Scan for the cell matching the given text and deliver its [X, Y] coordinate at center. 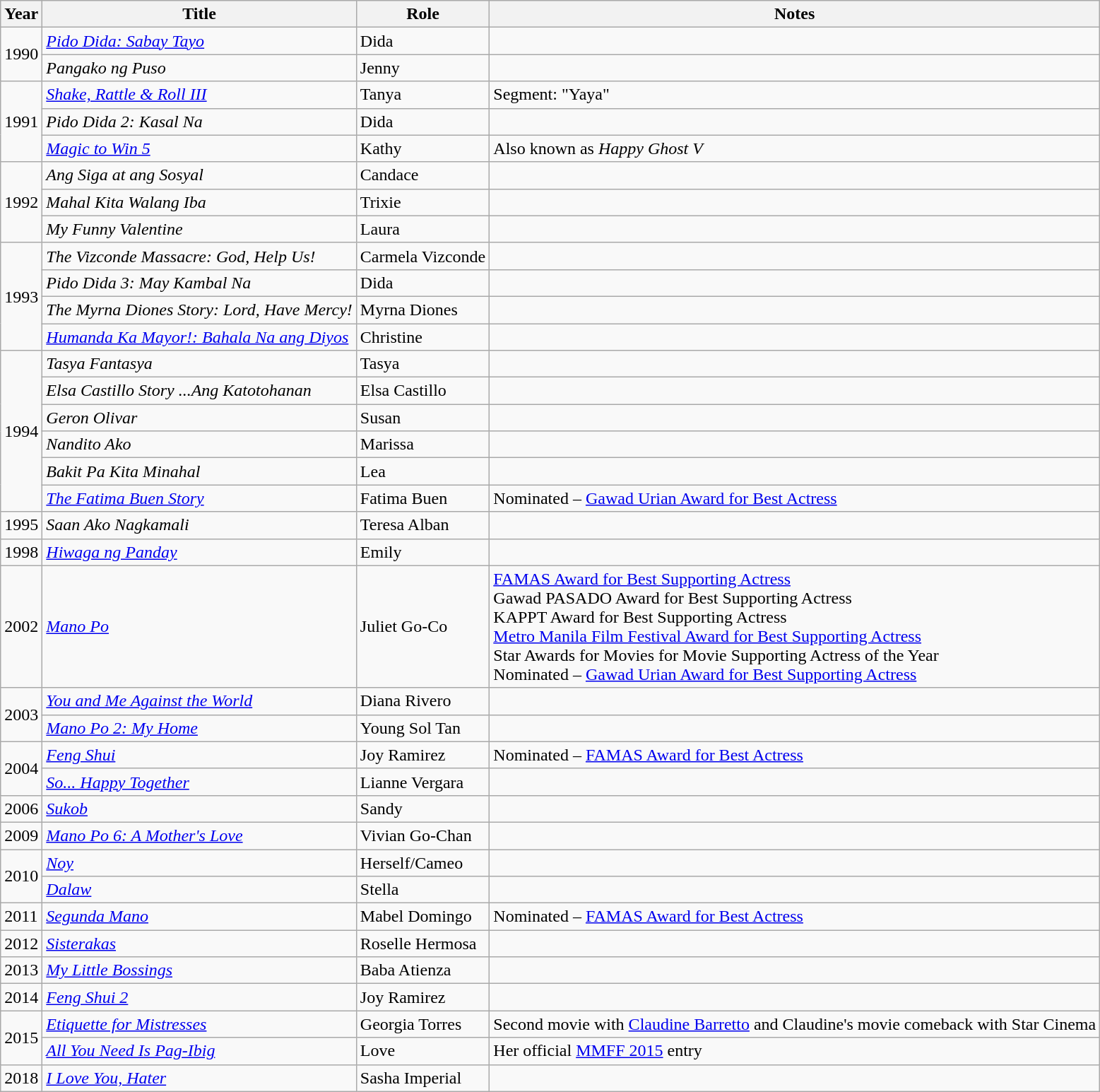
1992 [21, 202]
Year [21, 14]
The Fatima Buen Story [199, 498]
Her official MMFF 2015 entry [795, 1051]
1995 [21, 525]
My Funny Valentine [199, 229]
Mano Po 6: A Mother's Love [199, 835]
Role [422, 14]
Tasya Fantasya [199, 364]
Sisterakas [199, 944]
Candace [422, 175]
2013 [21, 970]
2010 [21, 876]
Geron Olivar [199, 418]
Magic to Win 5 [199, 148]
Humanda Ka Mayor!: Bahala Na ang Diyos [199, 337]
Fatima Buen [422, 498]
Lea [422, 471]
1993 [21, 296]
Also known as Happy Ghost V [795, 148]
Hiwaga ng Panday [199, 552]
Elsa Castillo Story ...Ang Katotohanan [199, 391]
Love [422, 1051]
2004 [21, 768]
Young Sol Tan [422, 728]
Nandito Ako [199, 445]
Feng Shui [199, 755]
1994 [21, 431]
Nominated – Gawad Urian Award for Best Actress [795, 498]
2018 [21, 1078]
Mabel Domingo [422, 917]
Georgia Torres [422, 1024]
Etiquette for Mistresses [199, 1024]
2009 [21, 835]
Mahal Kita Walang Iba [199, 202]
2014 [21, 997]
2002 [21, 626]
Stella [422, 890]
Lianne Vergara [422, 782]
Herself/Cameo [422, 863]
Saan Ako Nagkamali [199, 525]
Segunda Mano [199, 917]
1998 [21, 552]
Title [199, 14]
Jenny [422, 68]
My Little Bossings [199, 970]
2006 [21, 809]
Vivian Go-Chan [422, 835]
Diana Rivero [422, 701]
Carmela Vizconde [422, 256]
Myrna Diones [422, 310]
Tasya [422, 364]
Pido Dida 3: May Kambal Na [199, 283]
Mano Po 2: My Home [199, 728]
2011 [21, 917]
I Love You, Hater [199, 1078]
Notes [795, 14]
Marissa [422, 445]
Feng Shui 2 [199, 997]
Elsa Castillo [422, 391]
1990 [21, 54]
Juliet Go-Co [422, 626]
Kathy [422, 148]
Sandy [422, 809]
Pido Dida 2: Kasal Na [199, 122]
2003 [21, 715]
1991 [21, 122]
Second movie with Claudine Barretto and Claudine's movie comeback with Star Cinema [795, 1024]
Laura [422, 229]
Noy [199, 863]
2015 [21, 1038]
Segment: "Yaya" [795, 95]
Pangako ng Puso [199, 68]
Sasha Imperial [422, 1078]
Dalaw [199, 890]
2012 [21, 944]
Ang Siga at ang Sosyal [199, 175]
Teresa Alban [422, 525]
All You Need Is Pag-Ibig [199, 1051]
Christine [422, 337]
Roselle Hermosa [422, 944]
Pido Dida: Sabay Tayo [199, 41]
Shake, Rattle & Roll III [199, 95]
Tanya [422, 95]
Bakit Pa Kita Minahal [199, 471]
So... Happy Together [199, 782]
Emily [422, 552]
Mano Po [199, 626]
Baba Atienza [422, 970]
Susan [422, 418]
Trixie [422, 202]
Sukob [199, 809]
You and Me Against the World [199, 701]
The Myrna Diones Story: Lord, Have Mercy! [199, 310]
The Vizconde Massacre: God, Help Us! [199, 256]
